Output the (X, Y) coordinate of the center of the cell containing the given text.  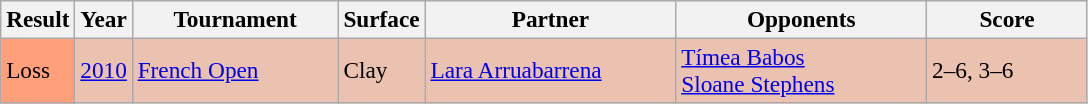
Tournament (235, 19)
Tímea Babos Sloane Stephens (802, 70)
Score (1008, 19)
French Open (235, 70)
Clay (382, 70)
2010 (104, 70)
Loss (38, 70)
Lara Arruabarrena (550, 70)
Partner (550, 19)
Year (104, 19)
2–6, 3–6 (1008, 70)
Opponents (802, 19)
Surface (382, 19)
Result (38, 19)
